Find where the given text appears and provide that cell's center as [X, Y] coordinate. 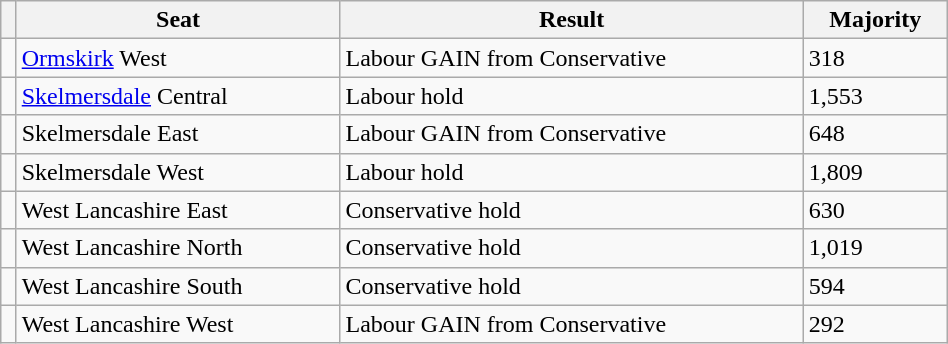
Skelmersdale Central [178, 96]
1,019 [875, 248]
1,809 [875, 172]
594 [875, 286]
Skelmersdale West [178, 172]
Majority [875, 20]
Ormskirk West [178, 58]
Skelmersdale East [178, 134]
West Lancashire North [178, 248]
Result [572, 20]
West Lancashire East [178, 210]
West Lancashire South [178, 286]
1,553 [875, 96]
648 [875, 134]
West Lancashire West [178, 324]
630 [875, 210]
292 [875, 324]
318 [875, 58]
Seat [178, 20]
